Capture the cell that displays the provided text and extract its [X, Y] central coordinate. 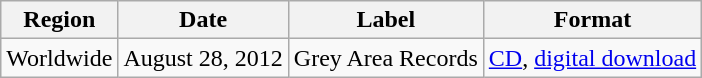
CD, digital download [592, 58]
August 28, 2012 [203, 58]
Worldwide [60, 58]
Label [386, 20]
Grey Area Records [386, 58]
Format [592, 20]
Date [203, 20]
Region [60, 20]
